Scan for the cell matching the given text and deliver its (x, y) coordinate at center. 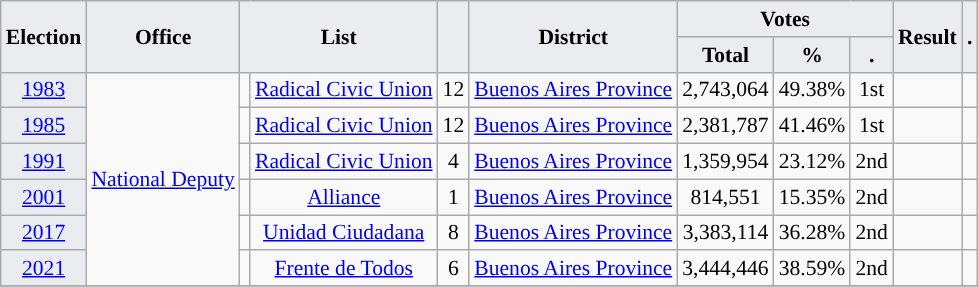
41.46% (812, 126)
List (339, 36)
District (573, 36)
Result (928, 36)
Office (162, 36)
Total (725, 55)
2017 (44, 233)
Election (44, 36)
2,381,787 (725, 126)
Alliance (344, 197)
1985 (44, 126)
2,743,064 (725, 90)
1991 (44, 162)
Votes (785, 19)
2021 (44, 269)
% (812, 55)
2001 (44, 197)
36.28% (812, 233)
23.12% (812, 162)
Frente de Todos (344, 269)
3,444,446 (725, 269)
814,551 (725, 197)
1,359,954 (725, 162)
National Deputy (162, 179)
4 (454, 162)
3,383,114 (725, 233)
49.38% (812, 90)
Unidad Ciudadana (344, 233)
15.35% (812, 197)
1 (454, 197)
1983 (44, 90)
8 (454, 233)
6 (454, 269)
38.59% (812, 269)
